From the cell containing the given text, extract its center point as (X, Y) coordinate. 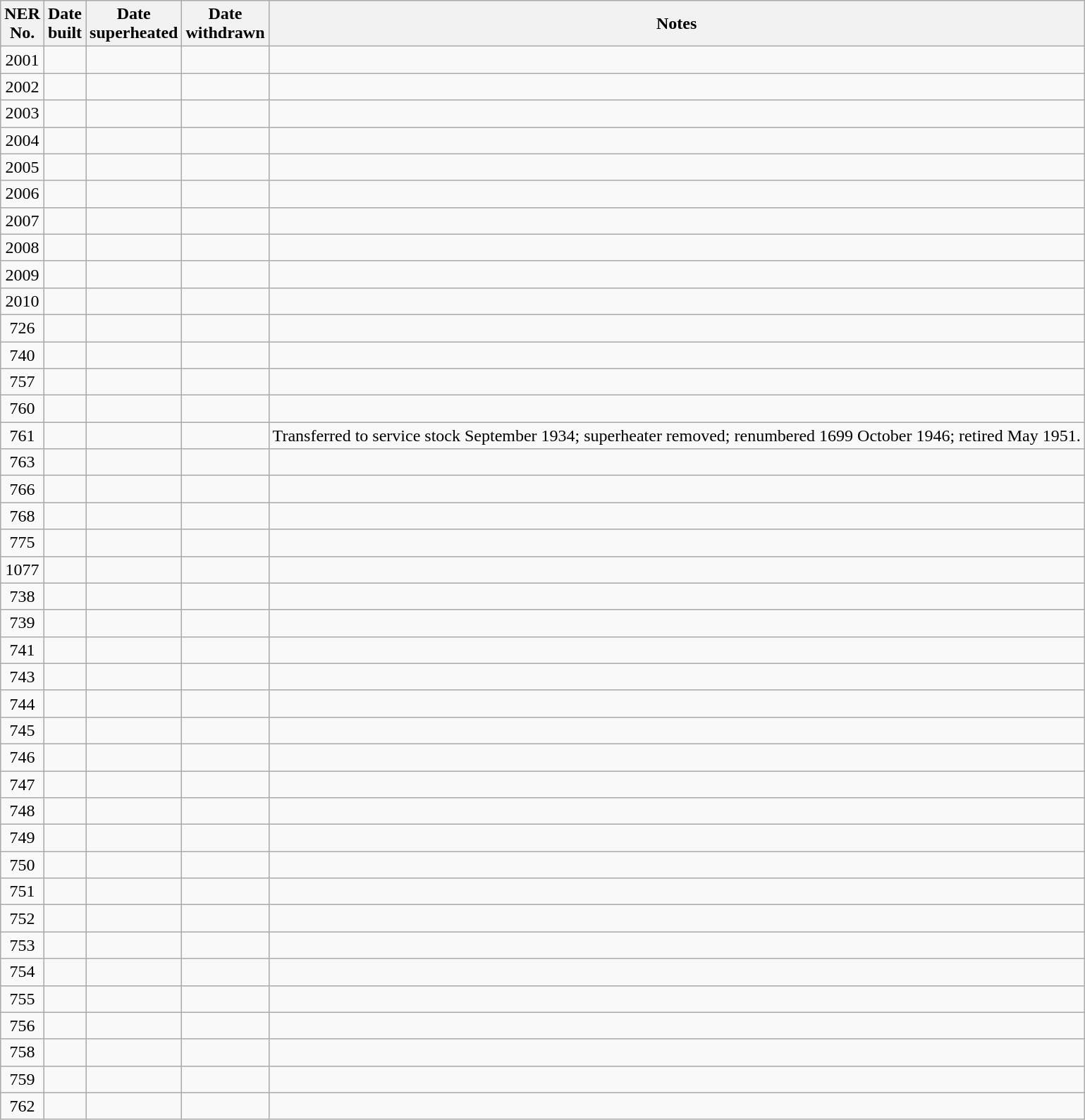
726 (23, 328)
761 (23, 436)
744 (23, 703)
Datebuilt (65, 24)
2002 (23, 87)
2006 (23, 194)
2004 (23, 140)
Datesuperheated (134, 24)
766 (23, 489)
2008 (23, 247)
2007 (23, 221)
2003 (23, 113)
745 (23, 730)
760 (23, 409)
749 (23, 838)
2009 (23, 274)
740 (23, 355)
2001 (23, 60)
759 (23, 1079)
Datewithdrawn (226, 24)
768 (23, 516)
751 (23, 892)
758 (23, 1052)
762 (23, 1106)
748 (23, 811)
738 (23, 596)
757 (23, 382)
1077 (23, 570)
Notes (677, 24)
752 (23, 918)
754 (23, 972)
2005 (23, 167)
755 (23, 999)
741 (23, 650)
763 (23, 462)
2010 (23, 301)
Transferred to service stock September 1934; superheater removed; renumbered 1699 October 1946; retired May 1951. (677, 436)
747 (23, 784)
746 (23, 757)
NERNo. (23, 24)
756 (23, 1026)
753 (23, 945)
743 (23, 677)
739 (23, 623)
750 (23, 865)
775 (23, 543)
